Detect which cell encompasses the target text, then output its (x, y) center coordinate. 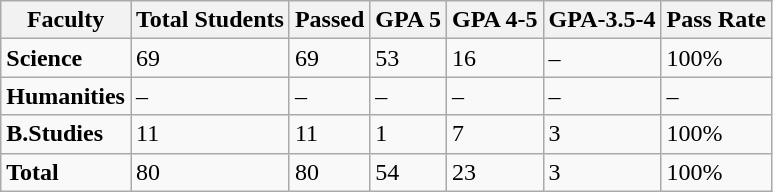
53 (408, 58)
Science (66, 58)
54 (408, 172)
GPA 4-5 (494, 20)
23 (494, 172)
16 (494, 58)
GPA-3.5-4 (602, 20)
Total (66, 172)
B.Studies (66, 134)
GPA 5 (408, 20)
7 (494, 134)
Pass Rate (716, 20)
Humanities (66, 96)
1 (408, 134)
Faculty (66, 20)
Total Students (210, 20)
Passed (329, 20)
